Extract the [x, y] coordinate from the center of the cell holding the provided text.  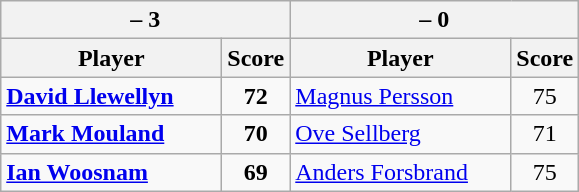
Ian Woosnam [112, 172]
Anders Forsbrand [400, 172]
– 0 [434, 20]
Ove Sellberg [400, 134]
72 [256, 96]
David Llewellyn [112, 96]
69 [256, 172]
Mark Mouland [112, 134]
– 3 [146, 20]
Magnus Persson [400, 96]
71 [545, 134]
70 [256, 134]
